From the cell containing the given text, extract its center point as [X, Y] coordinate. 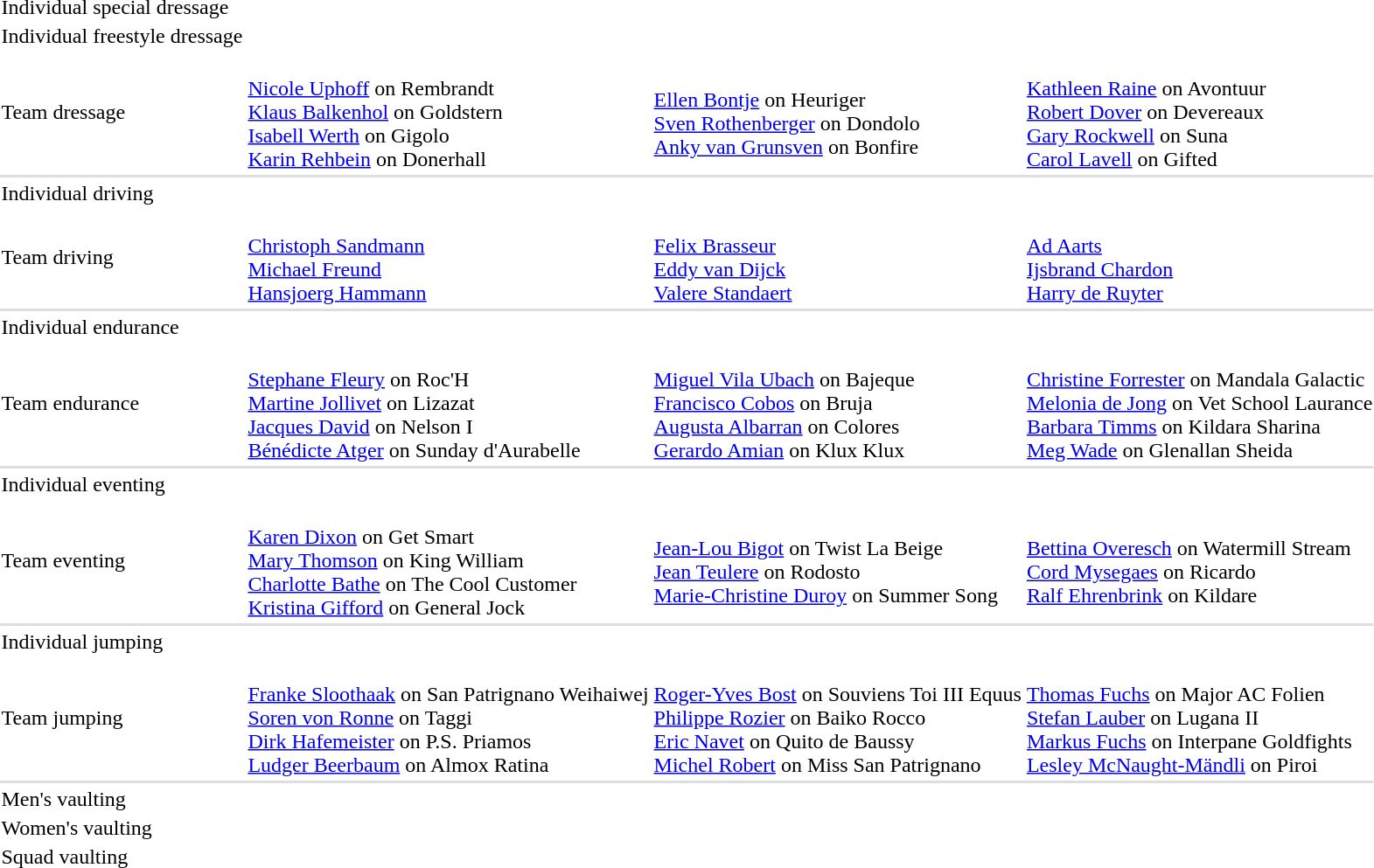
Team eventing [122, 560]
Bettina Overesch on Watermill StreamCord Mysegaes on RicardoRalf Ehrenbrink on Kildare [1199, 560]
Felix BrasseurEddy van DijckValere Standaert [838, 257]
Ellen Bontje on HeurigerSven Rothenberger on DondoloAnky van Grunsven on Bonfire [838, 112]
Men's vaulting [122, 799]
Franke Sloothaak on San Patrignano WeihaiwejSoren von Ronne on TaggiDirk Hafemeister on P.S. PriamosLudger Beerbaum on Almox Ratina [448, 718]
Individual freestyle dressage [122, 36]
Individual driving [122, 193]
Women's vaulting [122, 828]
Nicole Uphoff on RembrandtKlaus Balkenhol on GoldsternIsabell Werth on GigoloKarin Rehbein on Donerhall [448, 112]
Ad AartsIjsbrand ChardonHarry de Ruyter [1199, 257]
Stephane Fleury on Roc'HMartine Jollivet on LizazatJacques David on Nelson IBénédicte Atger on Sunday d'Aurabelle [448, 403]
Karen Dixon on Get SmartMary Thomson on King WilliamCharlotte Bathe on The Cool CustomerKristina Gifford on General Jock [448, 560]
Individual jumping [122, 642]
Thomas Fuchs on Major AC FolienStefan Lauber on Lugana IIMarkus Fuchs on Interpane GoldfightsLesley McNaught-Mändli on Piroi [1199, 718]
Christine Forrester on Mandala GalacticMelonia de Jong on Vet School LauranceBarbara Timms on Kildara SharinaMeg Wade on Glenallan Sheida [1199, 403]
Roger-Yves Bost on Souviens Toi III EquusPhilippe Rozier on Baiko RoccoEric Navet on Quito de BaussyMichel Robert on Miss San Patrignano [838, 718]
Team jumping [122, 718]
Christoph SandmannMichael FreundHansjoerg Hammann [448, 257]
Individual endurance [122, 327]
Team endurance [122, 403]
Individual eventing [122, 484]
Team driving [122, 257]
Jean-Lou Bigot on Twist La BeigeJean Teulere on RodostoMarie-Christine Duroy on Summer Song [838, 560]
Team dressage [122, 112]
Miguel Vila Ubach on BajequeFrancisco Cobos on BrujaAugusta Albarran on ColoresGerardo Amian on Klux Klux [838, 403]
Kathleen Raine on AvontuurRobert Dover on DevereauxGary Rockwell on SunaCarol Lavell on Gifted [1199, 112]
